Output the (x, y) coordinate of the center of the cell containing the given text.  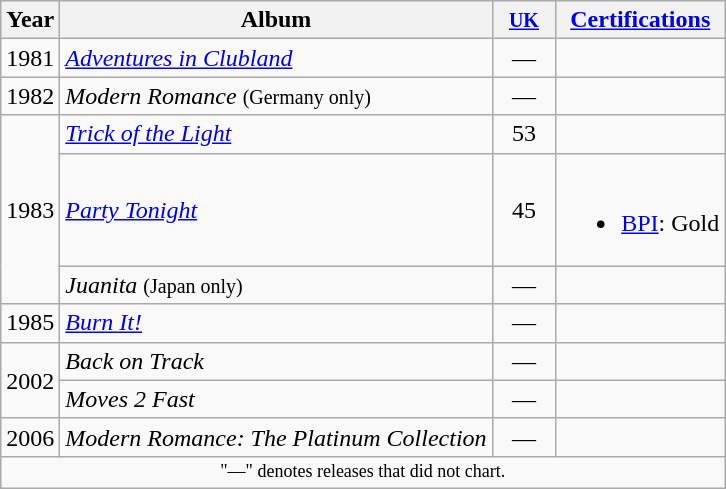
BPI: Gold (640, 210)
2006 (30, 437)
Album (276, 20)
Modern Romance (Germany only) (276, 96)
2002 (30, 380)
Party Tonight (276, 210)
UK (524, 20)
1982 (30, 96)
45 (524, 210)
Burn It! (276, 323)
Certifications (640, 20)
Back on Track (276, 361)
Modern Romance: The Platinum Collection (276, 437)
Adventures in Clubland (276, 58)
53 (524, 134)
Juanita (Japan only) (276, 285)
1981 (30, 58)
Trick of the Light (276, 134)
"—" denotes releases that did not chart. (363, 472)
Moves 2 Fast (276, 399)
Year (30, 20)
1985 (30, 323)
1983 (30, 210)
